Scan for the cell matching the given text and deliver its [X, Y] coordinate at center. 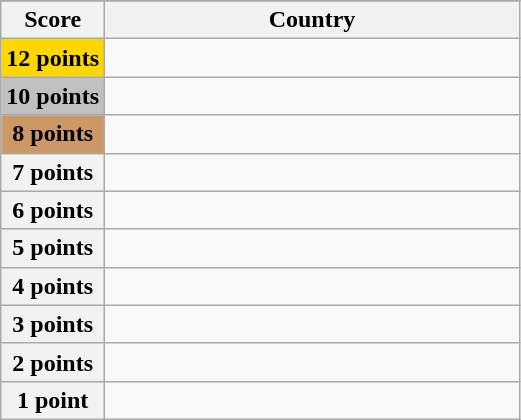
Score [53, 20]
2 points [53, 362]
10 points [53, 96]
6 points [53, 210]
5 points [53, 248]
1 point [53, 400]
8 points [53, 134]
4 points [53, 286]
12 points [53, 58]
3 points [53, 324]
7 points [53, 172]
Country [312, 20]
